Pinpoint the cell where the given text exists, returning its (X, Y) midpoint coordinate. 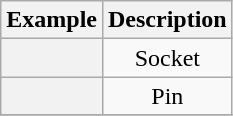
Description (167, 20)
Socket (167, 58)
Pin (167, 96)
Example (52, 20)
